Return (x, y) of the center of cell containing provided text 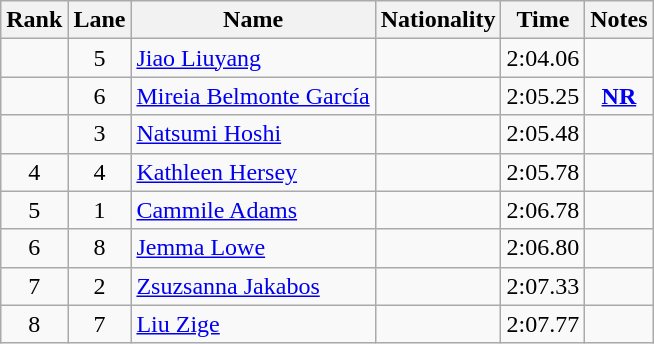
2:05.78 (543, 172)
Jemma Lowe (253, 248)
2:04.06 (543, 58)
2:06.78 (543, 210)
Kathleen Hersey (253, 172)
Cammile Adams (253, 210)
3 (100, 134)
2:07.77 (543, 324)
Time (543, 20)
2:05.48 (543, 134)
Nationality (438, 20)
Liu Zige (253, 324)
Jiao Liuyang (253, 58)
Lane (100, 20)
NR (619, 96)
Rank (34, 20)
Name (253, 20)
1 (100, 210)
2 (100, 286)
Notes (619, 20)
Natsumi Hoshi (253, 134)
2:06.80 (543, 248)
Zsuzsanna Jakabos (253, 286)
Mireia Belmonte García (253, 96)
2:05.25 (543, 96)
2:07.33 (543, 286)
